Output the [X, Y] coordinate of the center of the cell containing the given text.  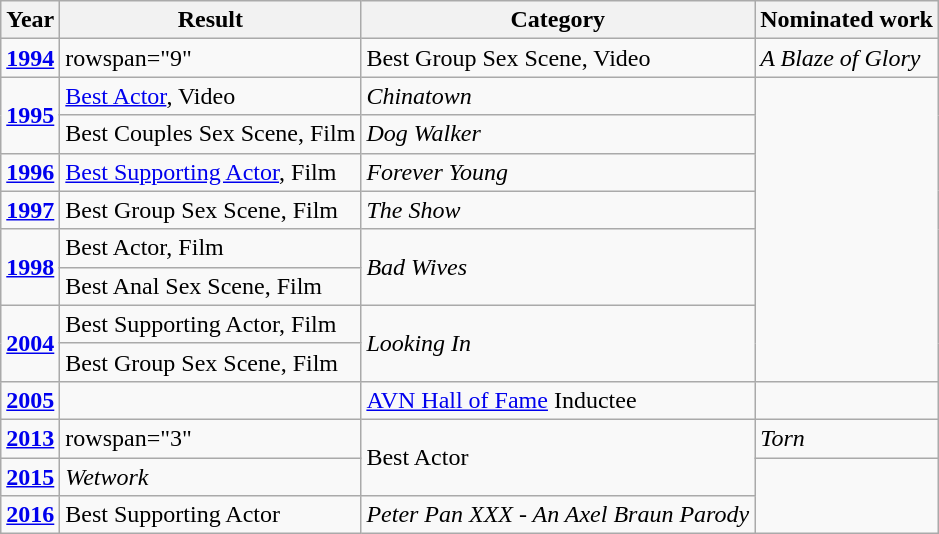
1998 [30, 267]
Best Group Sex Scene, Video [558, 58]
Best Actor, Video [210, 96]
Best Couples Sex Scene, Film [210, 134]
Torn [847, 438]
Best Actor, Film [210, 248]
Result [210, 20]
1996 [30, 172]
Nominated work [847, 20]
2004 [30, 343]
1995 [30, 115]
Best Actor [558, 457]
A Blaze of Glory [847, 58]
2013 [30, 438]
AVN Hall of Fame Inductee [558, 400]
2016 [30, 515]
2005 [30, 400]
Dog Walker [558, 134]
Looking In [558, 343]
Wetwork [210, 477]
Category [558, 20]
Peter Pan XXX - An Axel Braun Parody [558, 515]
Chinatown [558, 96]
Best Supporting Actor [210, 515]
Best Anal Sex Scene, Film [210, 286]
The Show [558, 210]
Bad Wives [558, 267]
1994 [30, 58]
Year [30, 20]
Forever Young [558, 172]
rowspan="9" [210, 58]
1997 [30, 210]
rowspan="3" [210, 438]
2015 [30, 477]
